Locate the cell with the specified text and output its (X, Y) center coordinate. 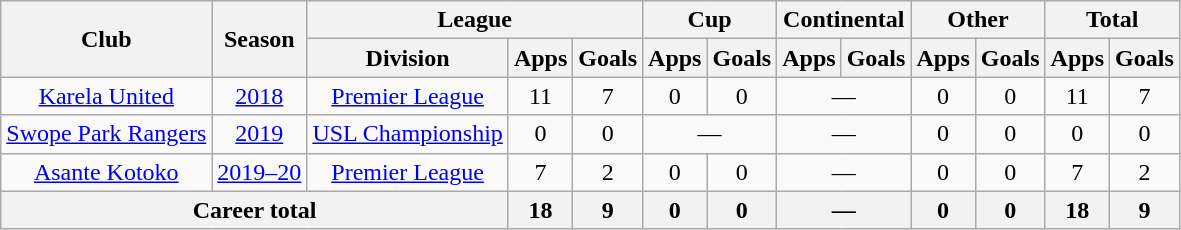
League (475, 20)
Division (408, 58)
Asante Kotoko (106, 172)
Swope Park Rangers (106, 134)
Career total (255, 210)
Cup (710, 20)
2019–20 (260, 172)
Total (1112, 20)
Season (260, 39)
Club (106, 39)
Other (978, 20)
USL Championship (408, 134)
Karela United (106, 96)
2019 (260, 134)
Continental (844, 20)
2018 (260, 96)
